From the cell containing the given text, extract its center point as [x, y] coordinate. 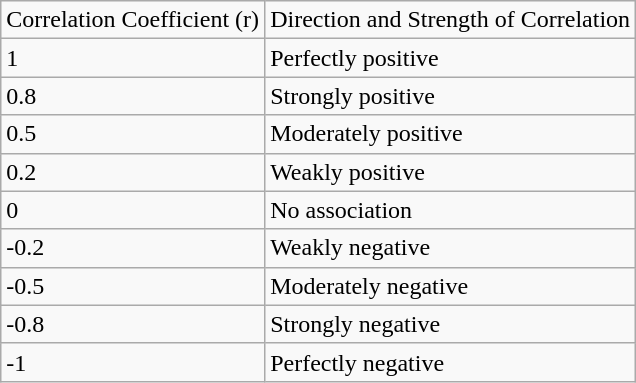
No association [450, 210]
Strongly negative [450, 324]
0.8 [133, 96]
Correlation Coefficient (r) [133, 20]
-1 [133, 362]
1 [133, 58]
Moderately negative [450, 286]
Direction and Strength of Correlation [450, 20]
Weakly negative [450, 248]
Perfectly positive [450, 58]
-0.8 [133, 324]
0.2 [133, 172]
Weakly positive [450, 172]
-0.2 [133, 248]
Strongly positive [450, 96]
-0.5 [133, 286]
0 [133, 210]
Perfectly negative [450, 362]
0.5 [133, 134]
Moderately positive [450, 134]
